Detect which cell encompasses the target text, then output its (X, Y) center coordinate. 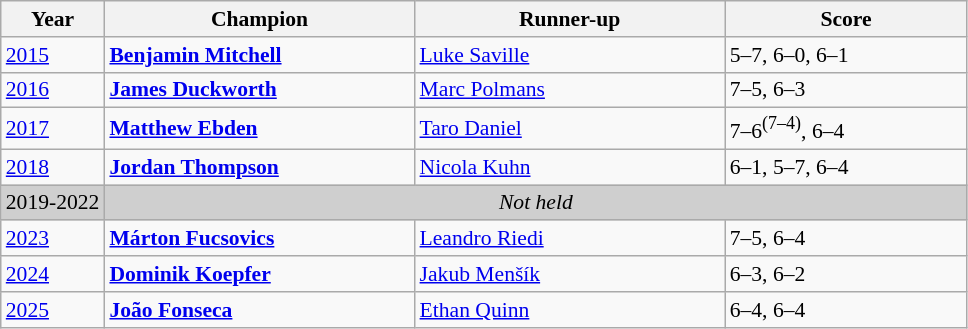
Jordan Thompson (259, 167)
6–1, 5–7, 6–4 (846, 167)
James Duckworth (259, 90)
Márton Fucsovics (259, 239)
6–4, 6–4 (846, 310)
7–6(7–4), 6–4 (846, 128)
2024 (53, 274)
Dominik Koepfer (259, 274)
Runner-up (570, 19)
Benjamin Mitchell (259, 55)
7–5, 6–4 (846, 239)
Score (846, 19)
5–7, 6–0, 6–1 (846, 55)
2018 (53, 167)
7–5, 6–3 (846, 90)
Champion (259, 19)
João Fonseca (259, 310)
Leandro Riedi (570, 239)
Luke Saville (570, 55)
2017 (53, 128)
Matthew Ebden (259, 128)
Ethan Quinn (570, 310)
Not held (536, 203)
Taro Daniel (570, 128)
Marc Polmans (570, 90)
Year (53, 19)
2016 (53, 90)
2019-2022 (53, 203)
Jakub Menšík (570, 274)
2025 (53, 310)
Nicola Kuhn (570, 167)
6–3, 6–2 (846, 274)
2023 (53, 239)
2015 (53, 55)
